Provide the (X, Y) coordinate of the cell's center where the given text is located.  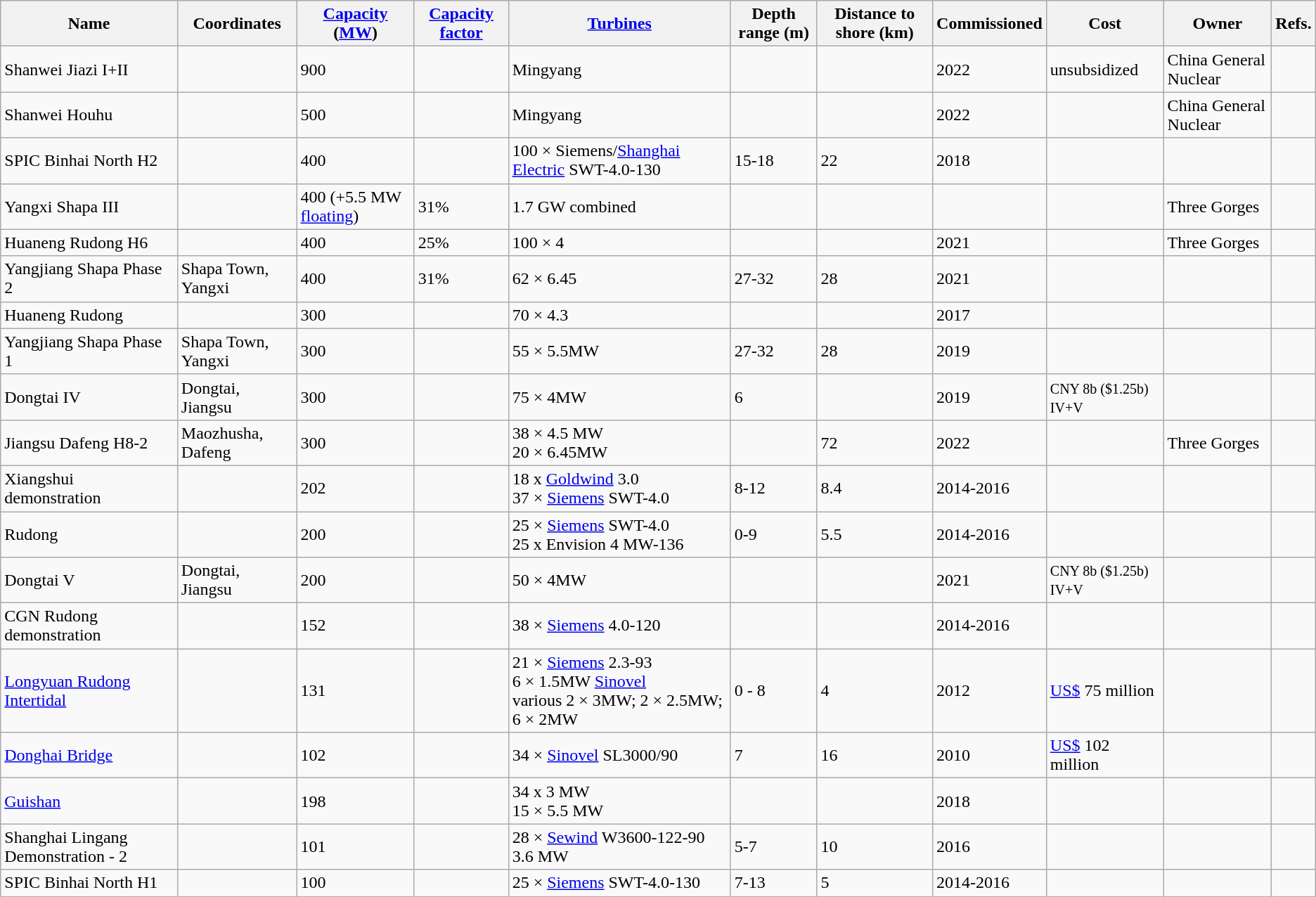
SPIC Binhai North H1 (89, 883)
25 × Siemens SWT-4.0-130 (619, 883)
22 (875, 160)
Guishan (89, 801)
34 x 3 MW15 × 5.5 MW (619, 801)
Cost (1105, 24)
50 × 4MW (619, 581)
100 × Siemens/Shanghai Electric SWT-4.0-130 (619, 160)
7-13 (773, 883)
Longyuan Rudong Intertidal (89, 690)
7 (773, 755)
US$ 75 million (1105, 690)
100 × 4 (619, 243)
Commissioned (990, 24)
Yangjiang Shapa Phase 2 (89, 278)
Dongtai V (89, 581)
21 × Siemens 2.3-936 × 1.5MW Sinovelvarious 2 × 3MW; 2 × 2.5MW; 6 × 2MW (619, 690)
28 × Sewind W3600-122-90 3.6 MW (619, 846)
6 (773, 396)
Shanwei Houhu (89, 115)
101 (356, 846)
Capacity factor (461, 24)
Name (89, 24)
131 (356, 690)
Coordinates (237, 24)
198 (356, 801)
10 (875, 846)
0-9 (773, 534)
34 × Sinovel SL3000/90 (619, 755)
2010 (990, 755)
70 × 4.3 (619, 315)
2017 (990, 315)
8.4 (875, 488)
18 x Goldwind 3.037 × Siemens SWT-4.0 (619, 488)
CGN Rudong demonstration (89, 626)
Huaneng Rudong H6 (89, 243)
15-18 (773, 160)
Rudong (89, 534)
2016 (990, 846)
0 - 8 (773, 690)
500 (356, 115)
Turbines (619, 24)
5.5 (875, 534)
38 × Siemens 4.0-120 (619, 626)
Maozhusha, Dafeng (237, 443)
unsubsidized (1105, 69)
Huaneng Rudong (89, 315)
Dongtai IV (89, 396)
Capacity (MW) (356, 24)
SPIC Binhai North H2 (89, 160)
Jiangsu Dafeng H8-2 (89, 443)
100 (356, 883)
5 (875, 883)
55 × 5.5MW (619, 351)
2012 (990, 690)
Depth range (m) (773, 24)
8-12 (773, 488)
1.7 GW combined (619, 207)
202 (356, 488)
72 (875, 443)
102 (356, 755)
Shanghai Lingang Demonstration - 2 (89, 846)
US$ 102 million (1105, 755)
Xiangshui demonstration (89, 488)
Donghai Bridge (89, 755)
75 × 4MW (619, 396)
152 (356, 626)
Yangjiang Shapa Phase 1 (89, 351)
Refs. (1294, 24)
62 × 6.45 (619, 278)
38 × 4.5 MW20 × 6.45MW (619, 443)
Yangxi Shapa III (89, 207)
900 (356, 69)
400 (+5.5 MW floating) (356, 207)
25 × Siemens SWT-4.025 x Envision 4 MW-136 (619, 534)
Distance to shore (km) (875, 24)
Shanwei Jiazi I+II (89, 69)
16 (875, 755)
5-7 (773, 846)
4 (875, 690)
25% (461, 243)
Owner (1218, 24)
